Detect which cell encompasses the target text, then output its [X, Y] center coordinate. 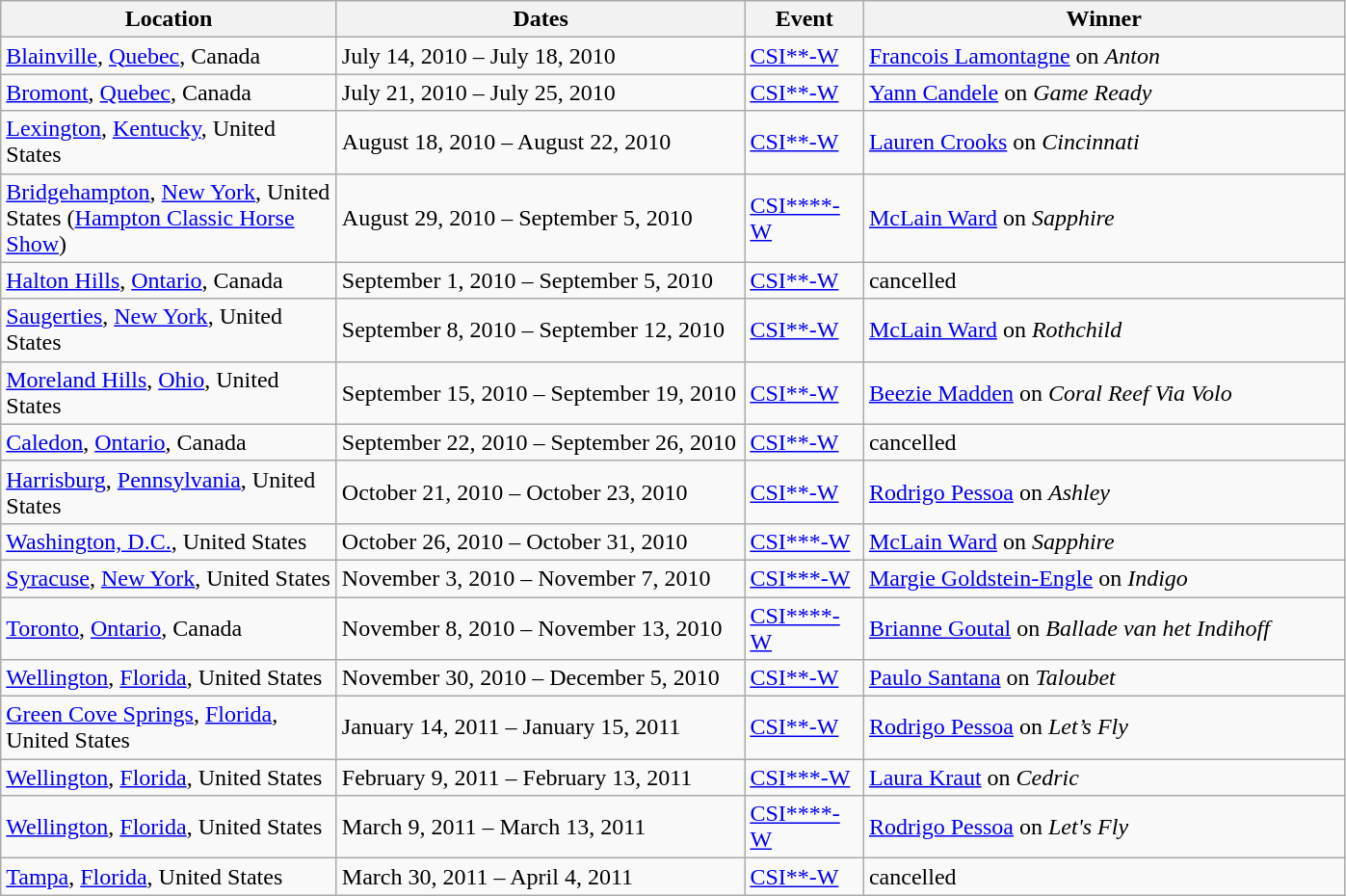
July 14, 2010 – July 18, 2010 [541, 56]
Location [170, 19]
Toronto, Ontario, Canada [170, 628]
February 9, 2011 – February 13, 2011 [541, 777]
Dates [541, 19]
Harrisburg, Pennsylvania, United States [170, 491]
March 9, 2011 – March 13, 2011 [541, 827]
Francois Lamontagne on Anton [1104, 56]
Caledon, Ontario, Canada [170, 442]
Lauren Crooks on Cincinnati [1104, 143]
Beezie Madden on Coral Reef Via Volo [1104, 393]
Rodrigo Pessoa on Let's Fly [1104, 827]
November 30, 2010 – December 5, 2010 [541, 678]
McLain Ward on Rothchild [1104, 329]
Halton Hills, Ontario, Canada [170, 280]
Green Cove Springs, Florida, United States [170, 728]
July 21, 2010 – July 25, 2010 [541, 92]
Saugerties, New York, United States [170, 329]
Syracuse, New York, United States [170, 578]
August 18, 2010 – August 22, 2010 [541, 143]
September 1, 2010 – September 5, 2010 [541, 280]
November 3, 2010 – November 7, 2010 [541, 578]
Yann Candele on Game Ready [1104, 92]
Brianne Goutal on Ballade van het Indihoff [1104, 628]
January 14, 2011 – January 15, 2011 [541, 728]
August 29, 2010 – September 5, 2010 [541, 218]
Event [805, 19]
October 26, 2010 – October 31, 2010 [541, 541]
Lexington, Kentucky, United States [170, 143]
September 15, 2010 – September 19, 2010 [541, 393]
Rodrigo Pessoa on Let’s Fly [1104, 728]
Margie Goldstein-Engle on Indigo [1104, 578]
Washington, D.C., United States [170, 541]
Bromont, Quebec, Canada [170, 92]
Winner [1104, 19]
Laura Kraut on Cedric [1104, 777]
Moreland Hills, Ohio, United States [170, 393]
Bridgehampton, New York, United States (Hampton Classic Horse Show) [170, 218]
November 8, 2010 – November 13, 2010 [541, 628]
Paulo Santana on Taloubet [1104, 678]
September 8, 2010 – September 12, 2010 [541, 329]
Tampa, Florida, United States [170, 877]
Rodrigo Pessoa on Ashley [1104, 491]
October 21, 2010 – October 23, 2010 [541, 491]
March 30, 2011 – April 4, 2011 [541, 877]
Blainville, Quebec, Canada [170, 56]
September 22, 2010 – September 26, 2010 [541, 442]
